From the cell containing the given text, extract its center point as [X, Y] coordinate. 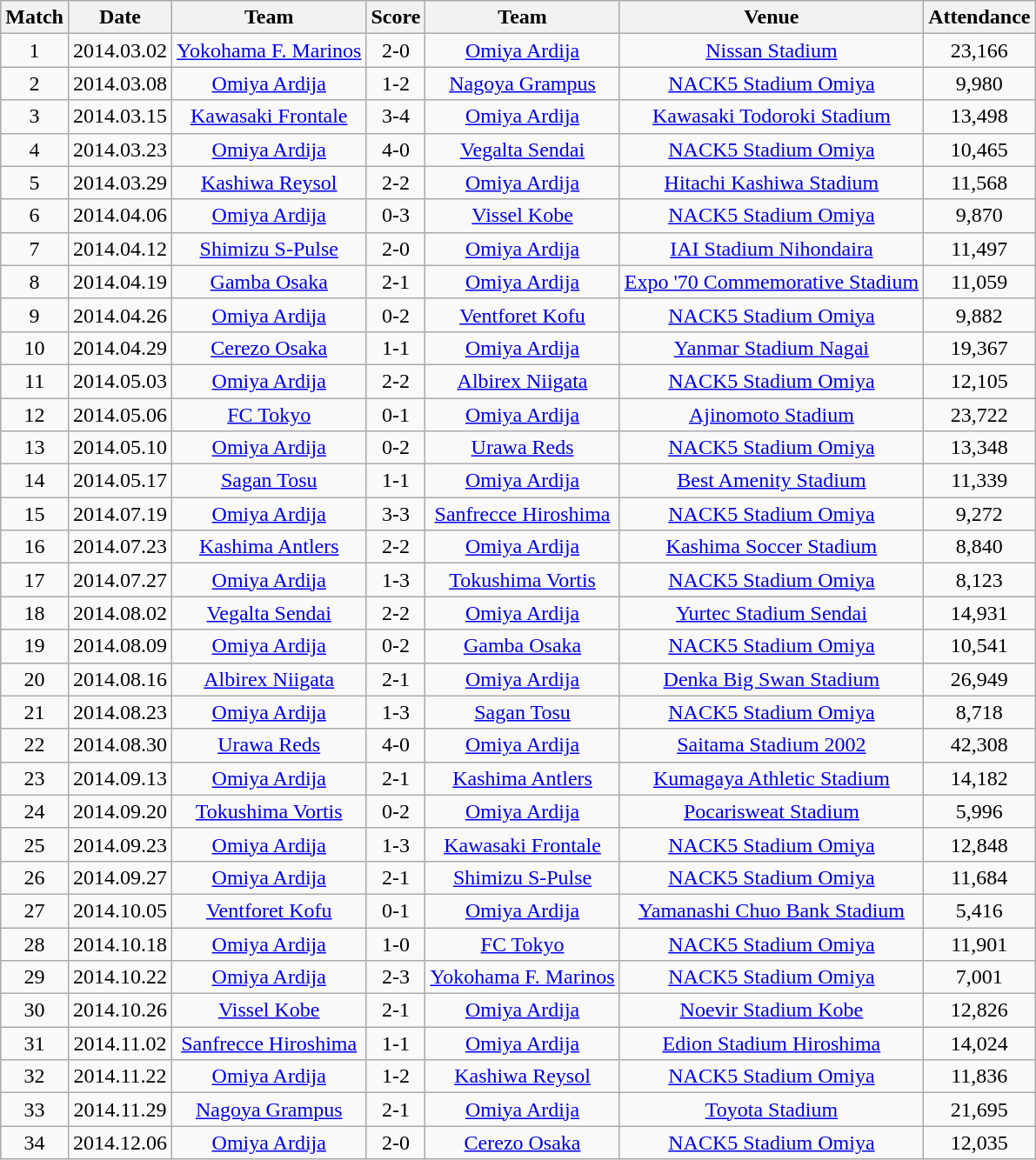
14,182 [979, 778]
11,339 [979, 481]
Kawasaki Todoroki Stadium [771, 117]
13 [35, 448]
2014.10.05 [120, 910]
1-0 [396, 943]
Nissan Stadium [771, 50]
2 [35, 83]
2014.08.02 [120, 613]
2014.08.23 [120, 712]
11,684 [979, 877]
2014.03.15 [120, 117]
2014.09.27 [120, 877]
28 [35, 943]
16 [35, 547]
33 [35, 1110]
12,848 [979, 844]
8,840 [979, 547]
8,123 [979, 580]
2014.10.26 [120, 1010]
Expo '70 Commemorative Stadium [771, 282]
2014.11.02 [120, 1043]
20 [35, 679]
12,826 [979, 1010]
11,836 [979, 1077]
11,059 [979, 282]
2014.09.23 [120, 844]
Pocarisweat Stadium [771, 811]
2014.03.08 [120, 83]
17 [35, 580]
34 [35, 1143]
9,980 [979, 83]
22 [35, 745]
2014.11.22 [120, 1077]
11,497 [979, 249]
5 [35, 183]
23 [35, 778]
Denka Big Swan Stadium [771, 679]
8,718 [979, 712]
Ajinomoto Stadium [771, 415]
2014.04.19 [120, 282]
9,870 [979, 216]
3-3 [396, 514]
12,035 [979, 1143]
2014.10.18 [120, 943]
2014.09.20 [120, 811]
2014.05.10 [120, 448]
Score [396, 17]
13,498 [979, 117]
2014.10.22 [120, 977]
Noevir Stadium Kobe [771, 1010]
9,272 [979, 514]
21 [35, 712]
Date [120, 17]
9 [35, 315]
0-3 [396, 216]
29 [35, 977]
2014.08.09 [120, 646]
Edion Stadium Hiroshima [771, 1043]
12,105 [979, 381]
4 [35, 150]
8 [35, 282]
14,931 [979, 613]
2014.04.29 [120, 348]
14,024 [979, 1043]
2014.05.06 [120, 415]
Best Amenity Stadium [771, 481]
24 [35, 811]
13,348 [979, 448]
2014.07.19 [120, 514]
10,541 [979, 646]
31 [35, 1043]
26,949 [979, 679]
Match [35, 17]
15 [35, 514]
23,722 [979, 415]
11,568 [979, 183]
Yanmar Stadium Nagai [771, 348]
2014.09.13 [120, 778]
2-3 [396, 977]
Toyota Stadium [771, 1110]
5,996 [979, 811]
2014.12.06 [120, 1143]
1 [35, 50]
32 [35, 1077]
6 [35, 216]
2014.03.23 [120, 150]
2014.04.26 [120, 315]
5,416 [979, 910]
10,465 [979, 150]
Yurtec Stadium Sendai [771, 613]
2014.07.27 [120, 580]
2014.05.17 [120, 481]
2014.08.16 [120, 679]
Saitama Stadium 2002 [771, 745]
7 [35, 249]
19 [35, 646]
2014.03.02 [120, 50]
9,882 [979, 315]
25 [35, 844]
Yamanashi Chuo Bank Stadium [771, 910]
2014.05.03 [120, 381]
11,901 [979, 943]
2014.03.29 [120, 183]
30 [35, 1010]
42,308 [979, 745]
Venue [771, 17]
26 [35, 877]
IAI Stadium Nihondaira [771, 249]
2014.07.23 [120, 547]
19,367 [979, 348]
2014.04.12 [120, 249]
3-4 [396, 117]
2014.08.30 [120, 745]
18 [35, 613]
23,166 [979, 50]
2014.11.29 [120, 1110]
21,695 [979, 1110]
11 [35, 381]
Hitachi Kashiwa Stadium [771, 183]
Kumagaya Athletic Stadium [771, 778]
12 [35, 415]
2014.04.06 [120, 216]
10 [35, 348]
14 [35, 481]
3 [35, 117]
Attendance [979, 17]
27 [35, 910]
Kashima Soccer Stadium [771, 547]
7,001 [979, 977]
